Locate the cell with the specified text and output its (X, Y) center coordinate. 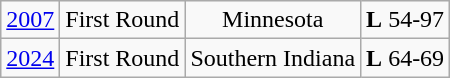
2007 (30, 20)
L 64-69 (406, 58)
Minnesota (273, 20)
L 54-97 (406, 20)
Southern Indiana (273, 58)
2024 (30, 58)
